For the text-containing cell, return its midpoint in (X, Y) coordinate format. 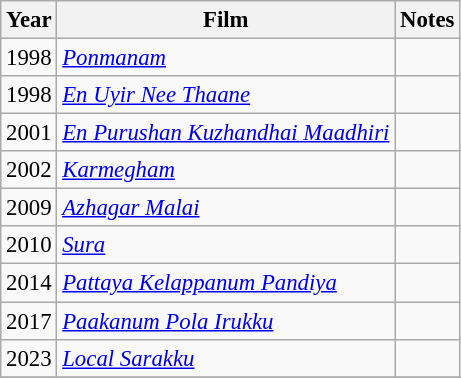
Ponmanam (226, 58)
En Purushan Kuzhandhai Maadhiri (226, 133)
Notes (428, 20)
Film (226, 20)
2014 (29, 283)
Azhagar Malai (226, 208)
2002 (29, 170)
Karmegham (226, 170)
2001 (29, 133)
Local Sarakku (226, 358)
2017 (29, 321)
2023 (29, 358)
Sura (226, 245)
En Uyir Nee Thaane (226, 95)
Paakanum Pola Irukku (226, 321)
2009 (29, 208)
Year (29, 20)
2010 (29, 245)
Pattaya Kelappanum Pandiya (226, 283)
